Search for the cell housing the specified text and yield its (x, y) center coordinate. 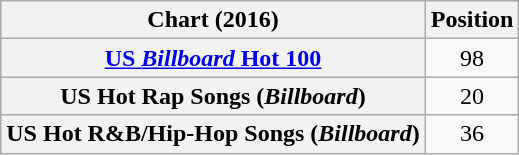
20 (472, 96)
98 (472, 58)
36 (472, 134)
US Hot R&B/Hip-Hop Songs (Billboard) (213, 134)
Chart (2016) (213, 20)
US Billboard Hot 100 (213, 58)
Position (472, 20)
US Hot Rap Songs (Billboard) (213, 96)
